Capture the cell that displays the provided text and extract its [X, Y] central coordinate. 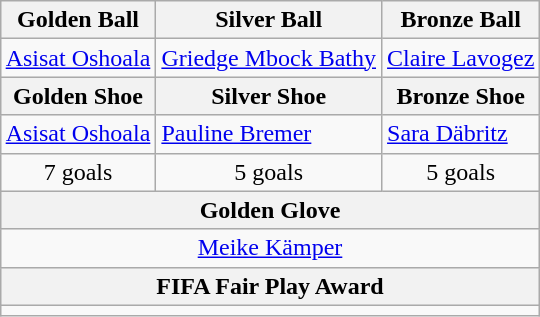
FIFA Fair Play Award [270, 286]
Sara Däbritz [461, 134]
Golden Glove [270, 210]
7 goals [78, 172]
Golden Ball [78, 20]
Claire Lavogez [461, 58]
Silver Ball [269, 20]
Meike Kämper [270, 248]
Bronze Ball [461, 20]
Bronze Shoe [461, 96]
Silver Shoe [269, 96]
Golden Shoe [78, 96]
Griedge Mbock Bathy [269, 58]
Pauline Bremer [269, 134]
